From the cell containing the given text, extract its center point as (x, y) coordinate. 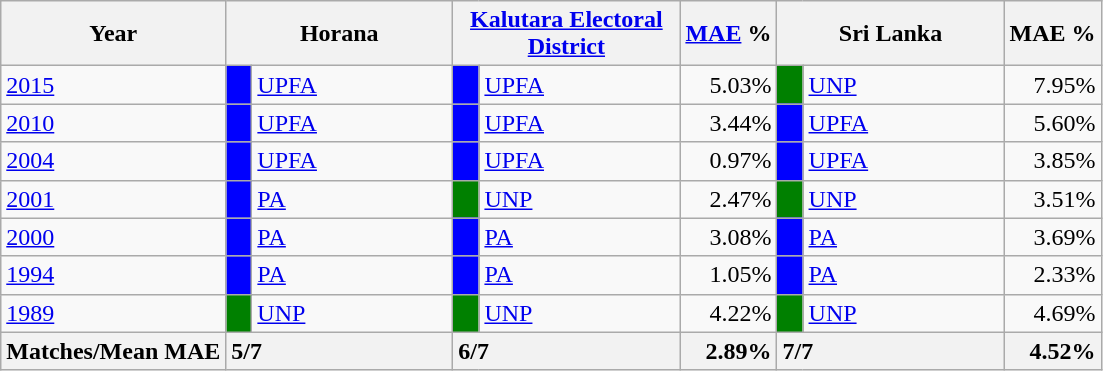
Kalutara Electoral District (566, 34)
4.69% (1052, 313)
4.52% (1052, 351)
7/7 (890, 351)
2.89% (728, 351)
Sri Lanka (890, 34)
Year (114, 34)
2001 (114, 199)
6/7 (566, 351)
2004 (114, 161)
2.47% (728, 199)
3.85% (1052, 161)
5/7 (340, 351)
3.44% (728, 123)
5.60% (1052, 123)
Horana (340, 34)
2015 (114, 85)
1994 (114, 275)
4.22% (728, 313)
Matches/Mean MAE (114, 351)
3.51% (1052, 199)
2000 (114, 237)
7.95% (1052, 85)
0.97% (728, 161)
3.69% (1052, 237)
2.33% (1052, 275)
1.05% (728, 275)
5.03% (728, 85)
2010 (114, 123)
3.08% (728, 237)
1989 (114, 313)
